For the text-containing cell, return its midpoint in (x, y) coordinate format. 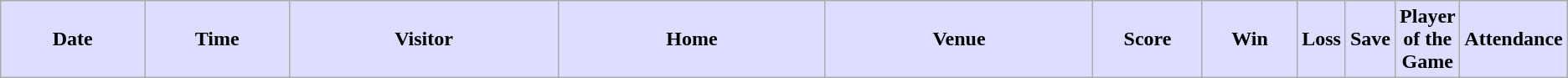
Loss (1322, 39)
Visitor (424, 39)
Time (218, 39)
Save (1370, 39)
Win (1250, 39)
Venue (958, 39)
Date (73, 39)
Score (1148, 39)
Home (692, 39)
Attendance (1514, 39)
Player of the Game (1427, 39)
